For the text-containing cell, return its midpoint in [x, y] coordinate format. 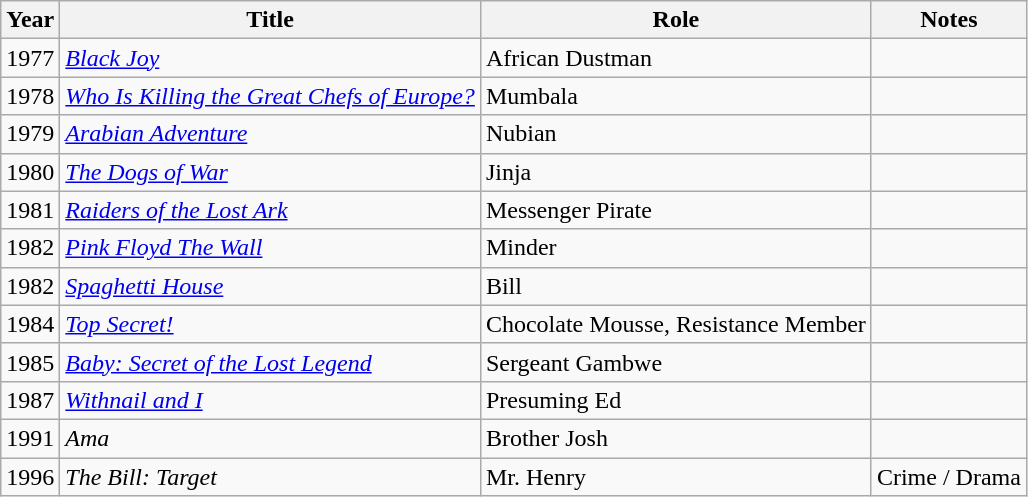
Nubian [676, 134]
Jinja [676, 172]
Notes [948, 20]
1996 [30, 477]
1981 [30, 210]
Messenger Pirate [676, 210]
Who Is Killing the Great Chefs of Europe? [270, 96]
Baby: Secret of the Lost Legend [270, 362]
Mr. Henry [676, 477]
Sergeant Gambwe [676, 362]
Withnail and I [270, 400]
Ama [270, 438]
Raiders of the Lost Ark [270, 210]
Arabian Adventure [270, 134]
Chocolate Mousse, Resistance Member [676, 324]
1977 [30, 58]
Spaghetti House [270, 286]
Crime / Drama [948, 477]
1985 [30, 362]
Year [30, 20]
Pink Floyd The Wall [270, 248]
The Dogs of War [270, 172]
1987 [30, 400]
Presuming Ed [676, 400]
The Bill: Target [270, 477]
Role [676, 20]
1991 [30, 438]
1978 [30, 96]
Bill [676, 286]
1984 [30, 324]
Black Joy [270, 58]
Top Secret! [270, 324]
1980 [30, 172]
Brother Josh [676, 438]
Mumbala [676, 96]
African Dustman [676, 58]
1979 [30, 134]
Minder [676, 248]
Title [270, 20]
